Pinpoint the cell where the given text exists, returning its [X, Y] midpoint coordinate. 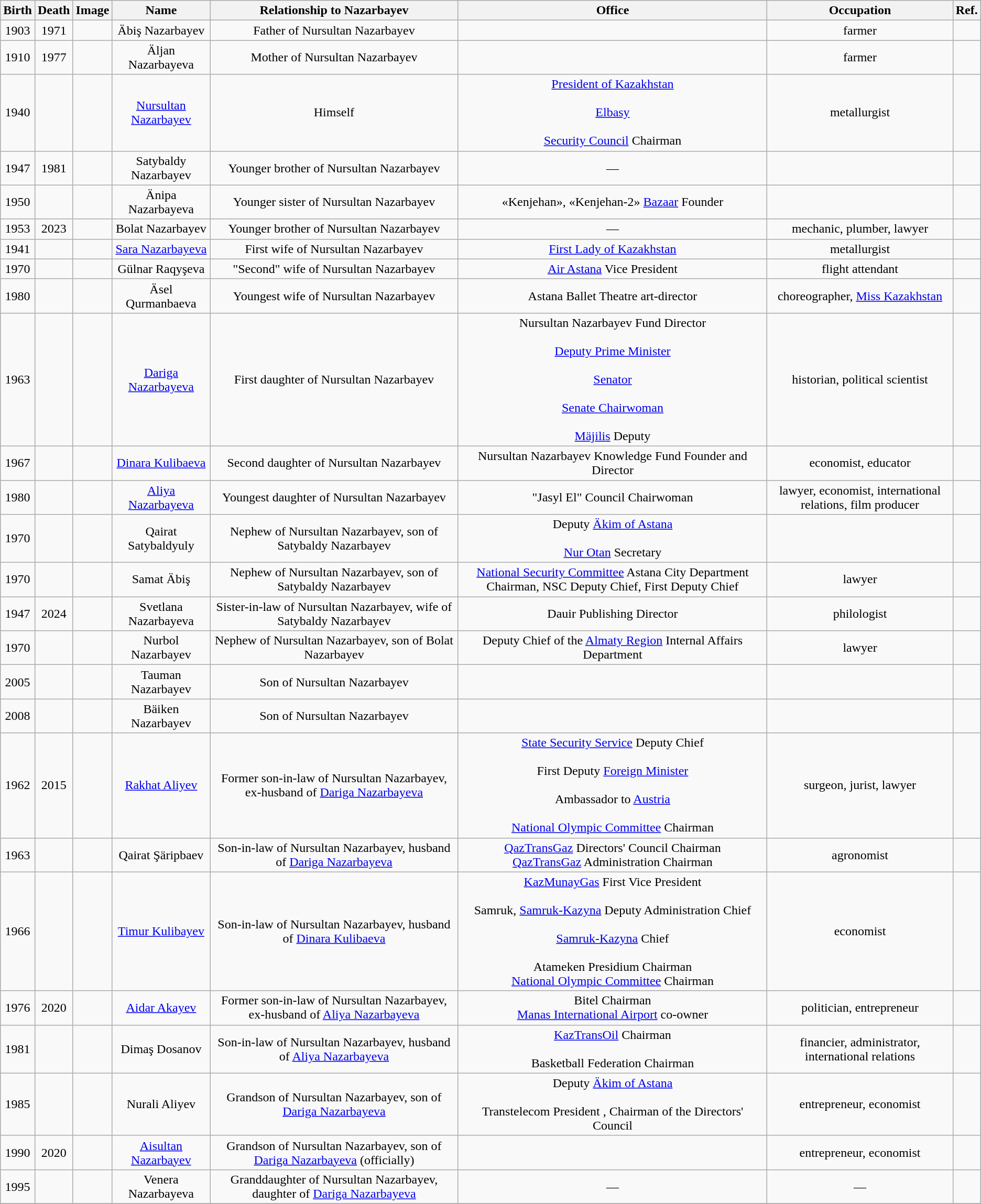
State Security Service Deputy ChiefFirst Deputy Foreign MinisterAmbassador to AustriaNational Olympic Committee Chairman [613, 785]
QazTransGaz Directors' Council Chairman QazTransGaz Administration Chairman [613, 855]
Grandson of Nursultan Nazarbayev, son of Dariga Nazarbayeva [334, 1104]
1985 [18, 1104]
Äbiş Nazarbayev [161, 30]
Äsel Qurmanbaeva [161, 295]
Younger sister of Nursultan Nazarbayev [334, 202]
Nursultan Nazarbayev [161, 113]
Deputy Äkim of AstanaTranstelecom President , Chairman of the Directors' Council [613, 1104]
financier, administrator, international relations [860, 1049]
surgeon, jurist, lawyer [860, 785]
1953 [18, 229]
agronomist [860, 855]
mechanic, plumber, lawyer [860, 229]
Deputy Chief of the Almaty Region Internal Affairs Department [613, 648]
2024 [53, 614]
1941 [18, 249]
Venera Nazarbayeva [161, 1186]
KazTransOil ChairmanBasketball Federation Chairman [613, 1049]
Nursultan Nazarbayev Fund DirectorDeputy Prime MinisterSenator Senate ChairwomanMäjilis Deputy [613, 379]
Father of Nursultan Nazarbayev [334, 30]
Tauman Nazarbayev [161, 682]
"Second" wife of Nursultan Nazarbayev [334, 269]
First Lady of Kazakhstan [613, 249]
1990 [18, 1153]
1950 [18, 202]
Bolat Nazarbayev [161, 229]
Air Astana Vice President [613, 269]
Bäiken Nazarbayev [161, 716]
Former son-in-law of Nursultan Nazarbayev, ex-husband of Aliya Nazarbayeva [334, 1008]
lawyer, economist, international relations, film producer [860, 497]
"Jasyl El" Council Chairwoman [613, 497]
economist [860, 932]
Nursultan Nazarbayev Knowledge Fund Founder and Director [613, 463]
Mother of Nursultan Nazarbayev [334, 58]
Dimaş Dosanov [161, 1049]
2005 [18, 682]
Nurbol Nazarbayev [161, 648]
Äljan Nazarbayeva [161, 58]
Bitel ChairmanManas International Airport co-owner [613, 1008]
Name [161, 10]
Son-in-law of Nursultan Nazarbayev, husband of Aliya Nazarbayeva [334, 1049]
Dauir Publishing Director [613, 614]
National Security Committee Astana City Department Chairman, NSC Deputy Chief, First Deputy Chief [613, 579]
1976 [18, 1008]
Aliya Nazarbayeva [161, 497]
1910 [18, 58]
philologist [860, 614]
Sister-in-law of Nursultan Nazarbayev, wife of Satybaldy Nazarbayev [334, 614]
2023 [53, 229]
Son-in-law of Nursultan Nazarbayev, husband of Dariga Nazarbayeva [334, 855]
1940 [18, 113]
Former son-in-law of Nursultan Nazarbayev, ex-husband of Dariga Nazarbayeva [334, 785]
flight attendant [860, 269]
President of KazakhstanElbasySecurity Council Chairman [613, 113]
Gülnar Raqyşeva [161, 269]
1995 [18, 1186]
Qairat Şäripbaev [161, 855]
Qairat Satybaldyuly [161, 539]
Youngest daughter of Nursultan Nazarbayev [334, 497]
Office [613, 10]
Satybaldy Nazarbayev [161, 168]
Sara Nazarbayeva [161, 249]
Second daughter of Nursultan Nazarbayev [334, 463]
Dariga Nazarbayeva [161, 379]
historian, political scientist [860, 379]
Son-in-law of Nursultan Nazarbayev, husband of Dinara Kulibaeva [334, 932]
2008 [18, 716]
«Kenjehan», «Kenjehan-2» Bazaar Founder [613, 202]
First wife of Nursultan Nazarbayev [334, 249]
Samat Äbiş [161, 579]
1962 [18, 785]
Death [53, 10]
Astana Ballet Theatre art-director [613, 295]
1977 [53, 58]
Himself [334, 113]
1967 [18, 463]
1971 [53, 30]
Timur Kulibayev [161, 932]
choreographer, Miss Kazakhstan [860, 295]
1903 [18, 30]
Image [92, 10]
2015 [53, 785]
Svetlana Nazarbayeva [161, 614]
economist, educator [860, 463]
Nurali Aliyev [161, 1104]
Granddaughter of Nursultan Nazarbayev, daughter of Dariga Nazarbayeva [334, 1186]
Ref. [966, 10]
Deputy Äkim of AstanaNur Otan Secretary [613, 539]
Youngest wife of Nursultan Nazarbayev [334, 295]
Relationship to Nazarbayev [334, 10]
Rakhat Aliyev [161, 785]
Nephew of Nursultan Nazarbayev, son of Bolat Nazarbayev [334, 648]
1966 [18, 932]
Änipa Nazarbayeva [161, 202]
Grandson of Nursultan Nazarbayev, son of Dariga Nazarbayeva (officially) [334, 1153]
Aisultan Nazarbayev [161, 1153]
Occupation [860, 10]
First daughter of Nursultan Nazarbayev [334, 379]
Dinara Kulibaeva [161, 463]
politician, entrepreneur [860, 1008]
Aidar Akayev [161, 1008]
Birth [18, 10]
